Extract the (X, Y) coordinate from the center of the cell holding the provided text.  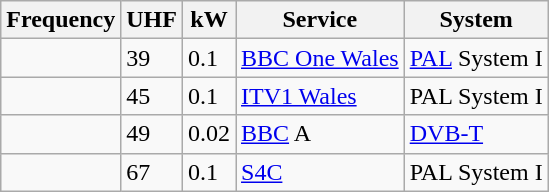
49 (152, 134)
45 (152, 96)
System (476, 20)
DVB-T (476, 134)
BBC One Wales (320, 58)
S4C (320, 172)
0.02 (208, 134)
67 (152, 172)
Service (320, 20)
BBC A (320, 134)
UHF (152, 20)
Frequency (61, 20)
kW (208, 20)
ITV1 Wales (320, 96)
39 (152, 58)
